Extract the [X, Y] coordinate from the center of the cell holding the provided text.  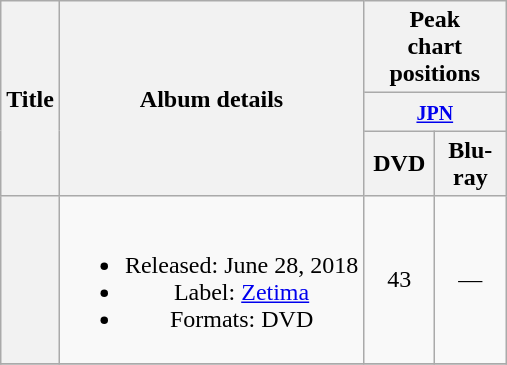
43 [400, 280]
— [470, 280]
Album details [211, 98]
JPN [435, 112]
Title [30, 98]
DVD [400, 164]
Peak chart positions [435, 47]
Blu-ray [470, 164]
Released: June 28, 2018Label: ZetimaFormats: DVD [211, 280]
